Locate the cell with the specified text and output its [X, Y] center coordinate. 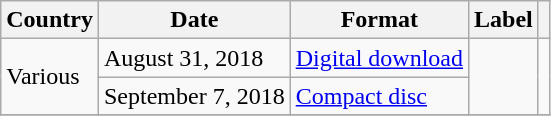
Compact disc [379, 96]
Various [50, 77]
Date [194, 20]
Country [50, 20]
August 31, 2018 [194, 58]
Format [379, 20]
Label [504, 20]
September 7, 2018 [194, 96]
Digital download [379, 58]
